Determine the (x, y) coordinate at the center of the cell enclosing the given text.  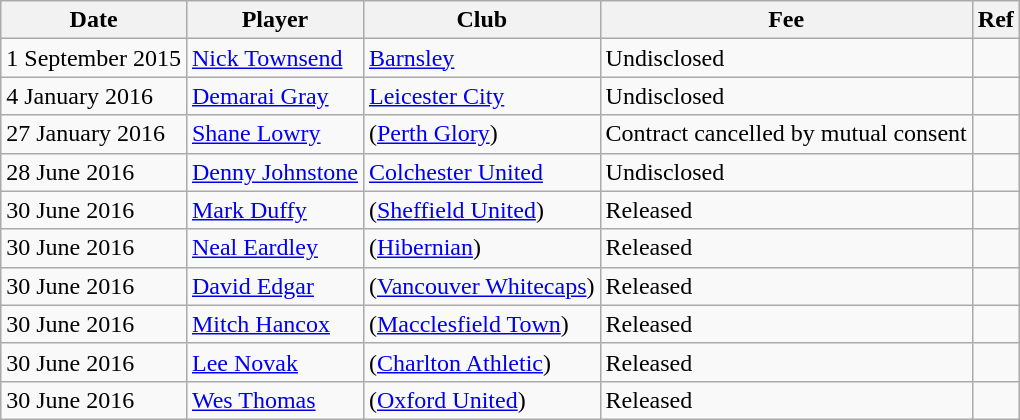
28 June 2016 (94, 172)
(Macclesfield Town) (482, 324)
Barnsley (482, 58)
Player (274, 20)
Date (94, 20)
Wes Thomas (274, 400)
David Edgar (274, 286)
Contract cancelled by mutual consent (786, 134)
Club (482, 20)
Mark Duffy (274, 210)
(Perth Glory) (482, 134)
(Vancouver Whitecaps) (482, 286)
Fee (786, 20)
(Oxford United) (482, 400)
Demarai Gray (274, 96)
Nick Townsend (274, 58)
(Hibernian) (482, 248)
Lee Novak (274, 362)
Colchester United (482, 172)
Shane Lowry (274, 134)
1 September 2015 (94, 58)
27 January 2016 (94, 134)
(Charlton Athletic) (482, 362)
Mitch Hancox (274, 324)
Leicester City (482, 96)
Neal Eardley (274, 248)
Ref (996, 20)
4 January 2016 (94, 96)
(Sheffield United) (482, 210)
Denny Johnstone (274, 172)
